Search for the cell housing the specified text and yield its (x, y) center coordinate. 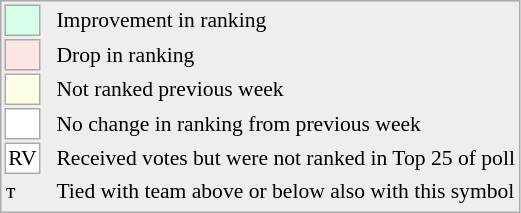
Received votes but were not ranked in Top 25 of poll (286, 158)
No change in ranking from previous week (286, 124)
Drop in ranking (286, 55)
Improvement in ranking (286, 20)
Not ranked previous week (286, 90)
т (22, 191)
RV (22, 158)
Tied with team above or below also with this symbol (286, 191)
